Search for the cell housing the specified text and yield its [x, y] center coordinate. 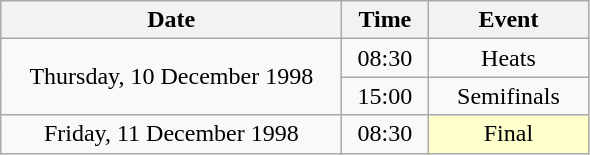
15:00 [385, 96]
Time [385, 20]
Heats [508, 58]
Friday, 11 December 1998 [172, 134]
Semifinals [508, 96]
Thursday, 10 December 1998 [172, 77]
Final [508, 134]
Date [172, 20]
Event [508, 20]
